Extract the [x, y] coordinate from the center of the cell holding the provided text.  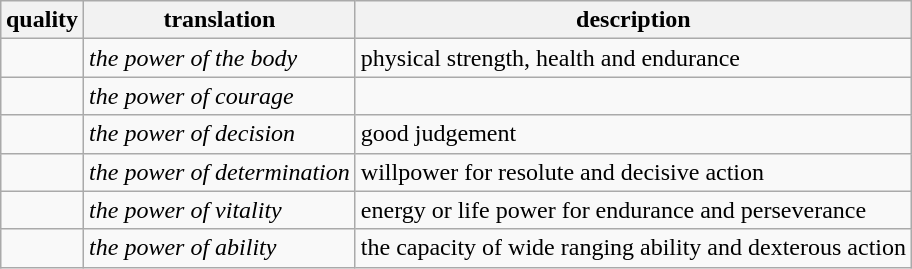
good judgement [633, 134]
the power of decision [220, 134]
willpower for resolute and decisive action [633, 172]
energy or life power for endurance and perseverance [633, 210]
the power of vitality [220, 210]
the capacity of wide ranging ability and dexterous action [633, 248]
quality [42, 20]
the power of ability [220, 248]
description [633, 20]
translation [220, 20]
the power of the body [220, 58]
physical strength, health and endurance [633, 58]
the power of determination [220, 172]
the power of courage [220, 96]
